Return (X, Y) of the center of cell containing provided text 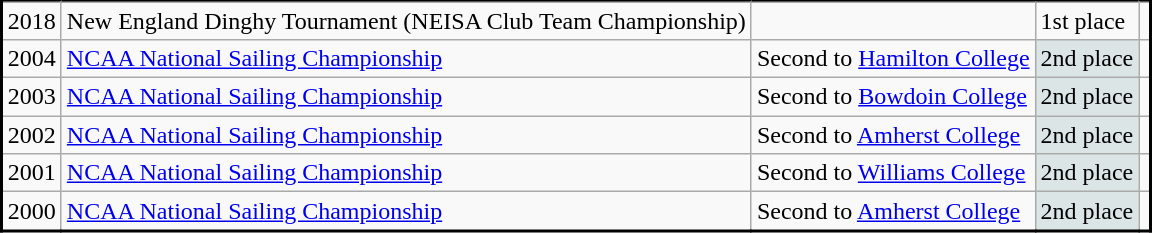
2000 (32, 212)
2004 (32, 59)
2003 (32, 97)
2018 (32, 21)
2002 (32, 135)
Second to Hamilton College (893, 59)
1st place (1087, 21)
Second to Williams College (893, 173)
2001 (32, 173)
New England Dinghy Tournament (NEISA Club Team Championship) (406, 21)
Second to Bowdoin College (893, 97)
